Return the [x, y] coordinate for the center point of the cell that contains the specified text.  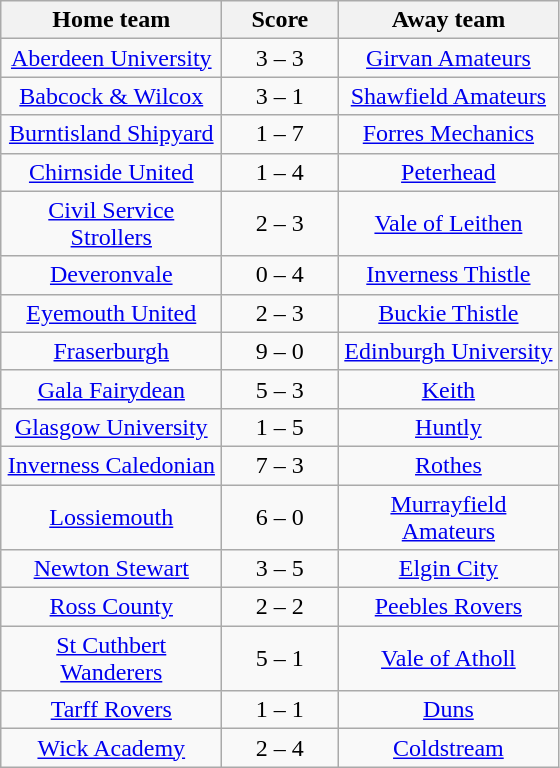
9 – 0 [280, 351]
Lossiemouth [112, 516]
1 – 1 [280, 710]
5 – 1 [280, 658]
Inverness Thistle [448, 275]
St Cuthbert Wanderers [112, 658]
Peebles Rovers [448, 607]
Score [280, 20]
1 – 7 [280, 134]
Glasgow University [112, 427]
Away team [448, 20]
Aberdeen University [112, 58]
1 – 4 [280, 172]
6 – 0 [280, 516]
Girvan Amateurs [448, 58]
5 – 3 [280, 389]
Forres Mechanics [448, 134]
Edinburgh University [448, 351]
Vale of Atholl [448, 658]
Fraserburgh [112, 351]
Babcock & Wilcox [112, 96]
Peterhead [448, 172]
Keith [448, 389]
Coldstream [448, 748]
Eyemouth United [112, 313]
Rothes [448, 465]
Inverness Caledonian [112, 465]
Duns [448, 710]
Buckie Thistle [448, 313]
2 – 2 [280, 607]
2 – 4 [280, 748]
Deveronvale [112, 275]
Murrayfield Amateurs [448, 516]
Huntly [448, 427]
Shawfield Amateurs [448, 96]
Civil Service Strollers [112, 224]
Elgin City [448, 569]
Newton Stewart [112, 569]
Vale of Leithen [448, 224]
Tarff Rovers [112, 710]
Burntisland Shipyard [112, 134]
1 – 5 [280, 427]
3 – 1 [280, 96]
3 – 3 [280, 58]
7 – 3 [280, 465]
Home team [112, 20]
Wick Academy [112, 748]
0 – 4 [280, 275]
Ross County [112, 607]
3 – 5 [280, 569]
Gala Fairydean [112, 389]
Chirnside United [112, 172]
